Extract the [X, Y] coordinate from the center of the cell holding the provided text.  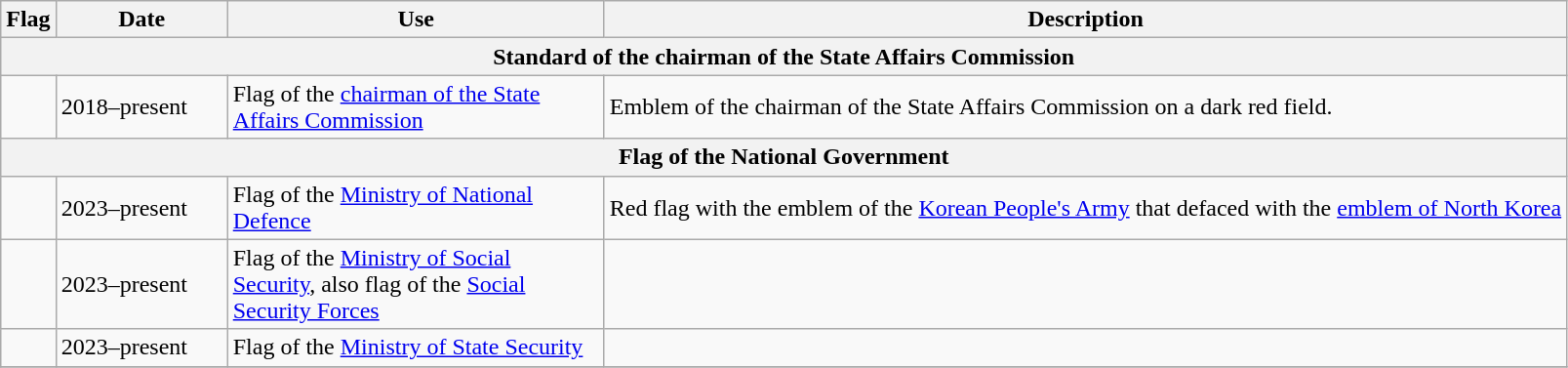
Flag of the Ministry of State Security [416, 348]
Emblem of the chairman of the State Affairs Commission on a dark red field. [1085, 107]
Date [141, 20]
Red flag with the emblem of the Korean People's Army that defaced with the emblem of North Korea [1085, 207]
Flag of the National Government [784, 157]
2018–present [141, 107]
Flag [28, 20]
Flag of the chairman of the State Affairs Commission [416, 107]
Use [416, 20]
Flag of the Ministry of Social Security, also flag of the Social Security Forces [416, 284]
Description [1085, 20]
Flag of the Ministry of National Defence [416, 207]
Standard of the chairman of the State Affairs Commission [784, 57]
